Return (X, Y) of the center of cell containing provided text 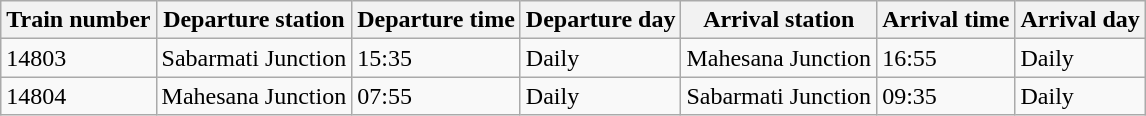
15:35 (436, 58)
Departure station (254, 20)
09:35 (946, 96)
Departure time (436, 20)
16:55 (946, 58)
Arrival time (946, 20)
Arrival station (779, 20)
Arrival day (1080, 20)
14803 (78, 58)
Departure day (600, 20)
14804 (78, 96)
Train number (78, 20)
07:55 (436, 96)
